Search for the cell housing the specified text and yield its (x, y) center coordinate. 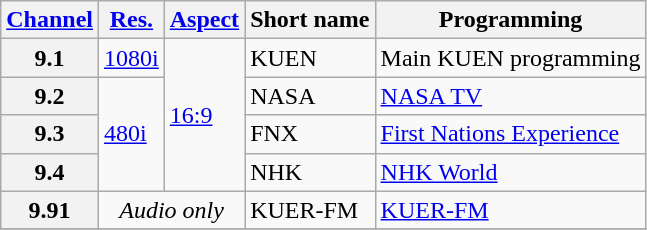
9.2 (50, 96)
NASA (310, 96)
KUEN (310, 58)
9.3 (50, 134)
Short name (310, 20)
9.4 (50, 172)
Aspect (204, 20)
FNX (310, 134)
NHK World (510, 172)
9.1 (50, 58)
Programming (510, 20)
First Nations Experience (510, 134)
1080i (132, 58)
16:9 (204, 115)
480i (132, 134)
Res. (132, 20)
Audio only (172, 210)
Channel (50, 20)
9.91 (50, 210)
NHK (310, 172)
NASA TV (510, 96)
Main KUEN programming (510, 58)
